Find where the given text appears and provide that cell's center as (X, Y) coordinate. 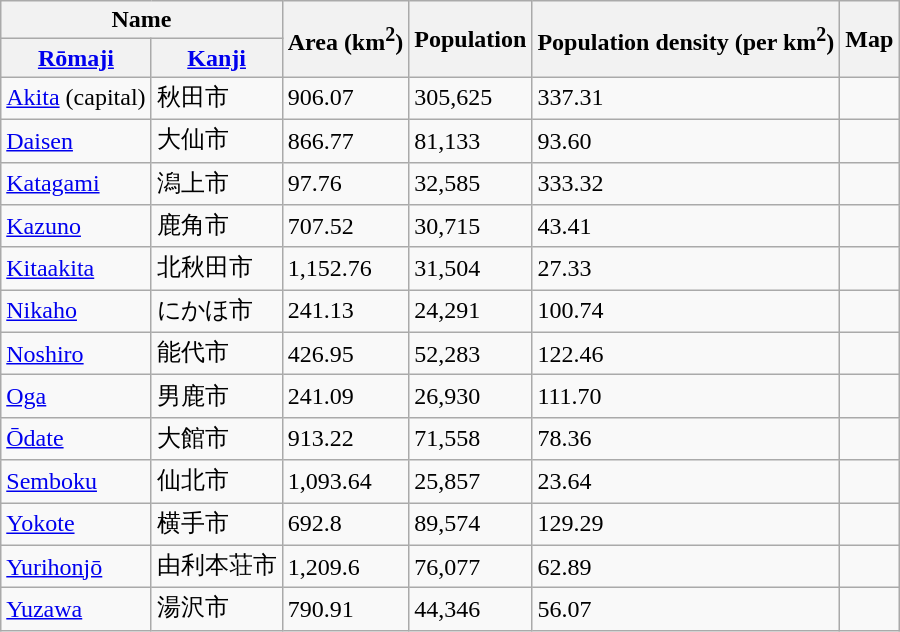
Yuzawa (76, 610)
1,093.64 (346, 482)
97.76 (346, 184)
78.36 (686, 438)
89,574 (470, 524)
由利本荘市 (216, 566)
にかほ市 (216, 312)
Yokote (76, 524)
Semboku (76, 482)
866.77 (346, 140)
692.8 (346, 524)
32,585 (470, 184)
337.31 (686, 98)
Population density (per km2) (686, 39)
Oga (76, 396)
能代市 (216, 354)
56.07 (686, 610)
100.74 (686, 312)
76,077 (470, 566)
305,625 (470, 98)
Ōdate (76, 438)
707.52 (346, 226)
仙北市 (216, 482)
Area (km2) (346, 39)
52,283 (470, 354)
93.60 (686, 140)
Katagami (76, 184)
43.41 (686, 226)
426.95 (346, 354)
30,715 (470, 226)
26,930 (470, 396)
北秋田市 (216, 268)
横手市 (216, 524)
27.33 (686, 268)
Kanji (216, 58)
24,291 (470, 312)
大館市 (216, 438)
Akita (capital) (76, 98)
71,558 (470, 438)
129.29 (686, 524)
906.07 (346, 98)
Kazuno (76, 226)
241.13 (346, 312)
23.64 (686, 482)
Yurihonjō (76, 566)
25,857 (470, 482)
Nikaho (76, 312)
44,346 (470, 610)
62.89 (686, 566)
913.22 (346, 438)
男鹿市 (216, 396)
鹿角市 (216, 226)
1,152.76 (346, 268)
Kitaakita (76, 268)
Population (470, 39)
Name (142, 20)
秋田市 (216, 98)
Rōmaji (76, 58)
81,133 (470, 140)
333.32 (686, 184)
Daisen (76, 140)
大仙市 (216, 140)
111.70 (686, 396)
122.46 (686, 354)
Noshiro (76, 354)
790.91 (346, 610)
1,209.6 (346, 566)
31,504 (470, 268)
Map (870, 39)
241.09 (346, 396)
湯沢市 (216, 610)
潟上市 (216, 184)
